Identify which cell holds the provided text, then report its [x, y] central coordinate. 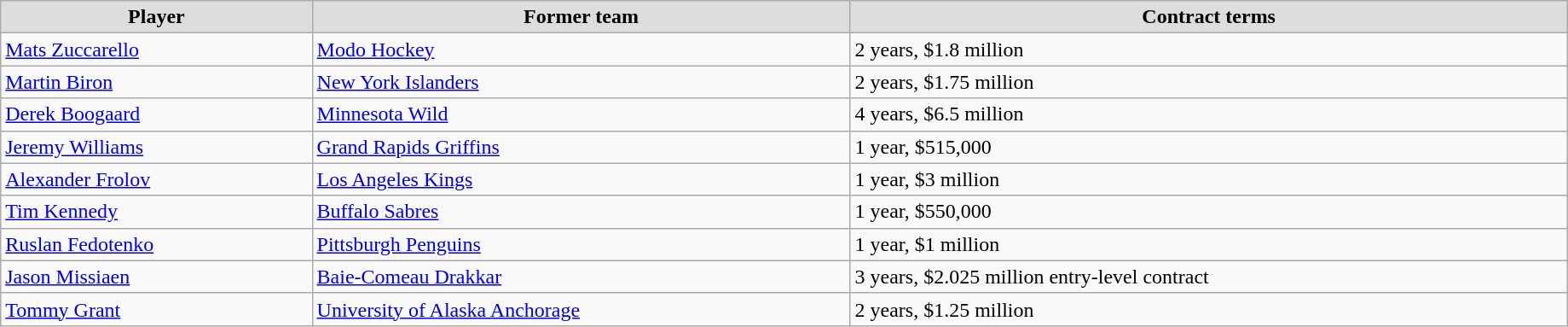
Player [157, 17]
1 year, $1 million [1209, 244]
2 years, $1.75 million [1209, 82]
Minnesota Wild [581, 114]
Alexander Frolov [157, 179]
Tommy Grant [157, 309]
Martin Biron [157, 82]
Buffalo Sabres [581, 212]
1 year, $515,000 [1209, 147]
Tim Kennedy [157, 212]
Modo Hockey [581, 50]
Contract terms [1209, 17]
Jeremy Williams [157, 147]
New York Islanders [581, 82]
Mats Zuccarello [157, 50]
1 year, $3 million [1209, 179]
Ruslan Fedotenko [157, 244]
Baie-Comeau Drakkar [581, 277]
Former team [581, 17]
1 year, $550,000 [1209, 212]
Grand Rapids Griffins [581, 147]
Derek Boogaard [157, 114]
Pittsburgh Penguins [581, 244]
4 years, $6.5 million [1209, 114]
3 years, $2.025 million entry-level contract [1209, 277]
2 years, $1.8 million [1209, 50]
Jason Missiaen [157, 277]
University of Alaska Anchorage [581, 309]
2 years, $1.25 million [1209, 309]
Los Angeles Kings [581, 179]
